Return [X, Y] of the center of cell containing provided text 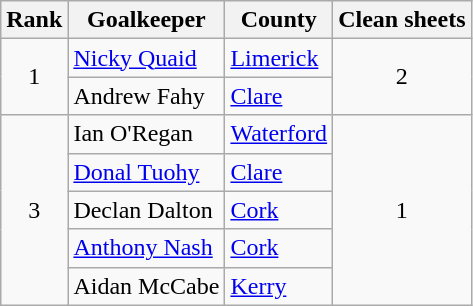
Rank [34, 20]
Declan Dalton [146, 210]
Clean sheets [402, 20]
Kerry [279, 286]
County [279, 20]
Limerick [279, 58]
3 [34, 210]
2 [402, 77]
Nicky Quaid [146, 58]
Ian O'Regan [146, 134]
Goalkeeper [146, 20]
Anthony Nash [146, 248]
Donal Tuohy [146, 172]
Aidan McCabe [146, 286]
Waterford [279, 134]
Andrew Fahy [146, 96]
